Determine the (x, y) coordinate at the center of the cell enclosing the given text.  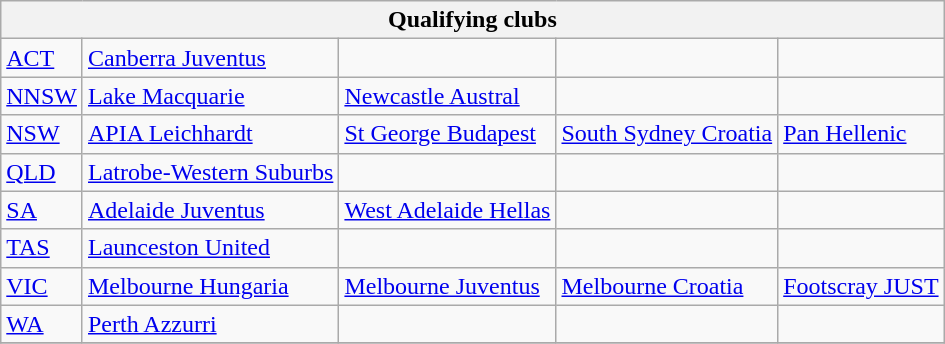
QLD (42, 172)
Latrobe-Western Suburbs (210, 172)
VIC (42, 286)
Pan Hellenic (861, 134)
Adelaide Juventus (210, 210)
St George Budapest (448, 134)
APIA Leichhardt (210, 134)
SA (42, 210)
Canberra Juventus (210, 58)
Footscray JUST (861, 286)
Perth Azzurri (210, 324)
South Sydney Croatia (667, 134)
ACT (42, 58)
West Adelaide Hellas (448, 210)
Melbourne Croatia (667, 286)
NSW (42, 134)
Launceston United (210, 248)
Melbourne Juventus (448, 286)
WA (42, 324)
Lake Macquarie (210, 96)
NNSW (42, 96)
Melbourne Hungaria (210, 286)
Newcastle Austral (448, 96)
TAS (42, 248)
Qualifying clubs (472, 20)
